Identify which cell holds the provided text, then report its [x, y] central coordinate. 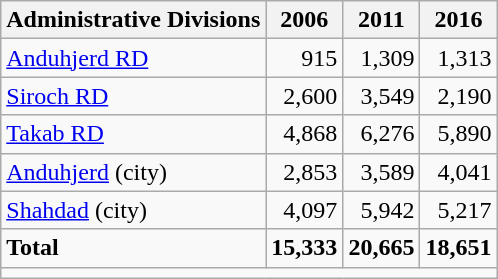
4,868 [304, 134]
Takab RD [134, 134]
Administrative Divisions [134, 20]
3,549 [382, 96]
5,890 [458, 134]
20,665 [382, 248]
Siroch RD [134, 96]
915 [304, 58]
2016 [458, 20]
3,589 [382, 172]
6,276 [382, 134]
2,853 [304, 172]
1,313 [458, 58]
2,600 [304, 96]
4,041 [458, 172]
1,309 [382, 58]
Shahdad (city) [134, 210]
Anduhjerd (city) [134, 172]
18,651 [458, 248]
Total [134, 248]
2011 [382, 20]
2006 [304, 20]
5,217 [458, 210]
5,942 [382, 210]
15,333 [304, 248]
Anduhjerd RD [134, 58]
2,190 [458, 96]
4,097 [304, 210]
